Extract the (x, y) coordinate from the center of the cell holding the provided text.  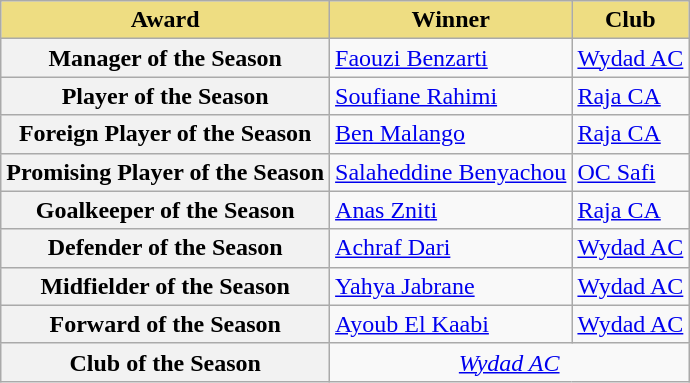
Salaheddine Benyachou (451, 172)
Ayoub El Kaabi (451, 324)
Manager of the Season (166, 58)
Winner (451, 20)
Goalkeeper of the Season (166, 210)
Player of the Season (166, 96)
Anas Zniti (451, 210)
Award (166, 20)
Faouzi Benzarti (451, 58)
Club (630, 20)
Midfielder of the Season (166, 286)
Club of the Season (166, 362)
Promising Player of the Season (166, 172)
Achraf Dari (451, 248)
Defender of the Season (166, 248)
Forward of the Season (166, 324)
Ben Malango (451, 134)
Soufiane Rahimi (451, 96)
Yahya Jabrane (451, 286)
OC Safi (630, 172)
Foreign Player of the Season (166, 134)
